Capture the cell that displays the provided text and extract its [X, Y] central coordinate. 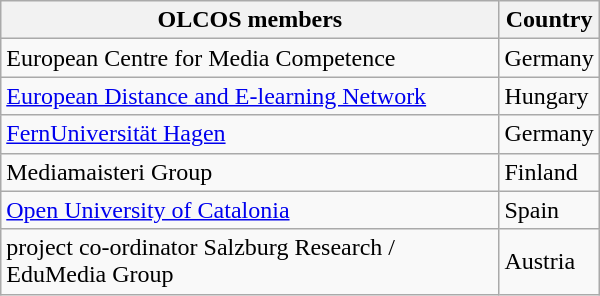
European Distance and E-learning Network [250, 96]
OLCOS members [250, 20]
Spain [549, 210]
European Centre for Media Competence [250, 58]
Austria [549, 262]
Mediamaisteri Group [250, 172]
project co-ordinator Salzburg Research / EduMedia Group [250, 262]
Hungary [549, 96]
Finland [549, 172]
FernUniversität Hagen [250, 134]
Country [549, 20]
Open University of Catalonia [250, 210]
